Return the (X, Y) coordinate for the center point of the cell that contains the specified text.  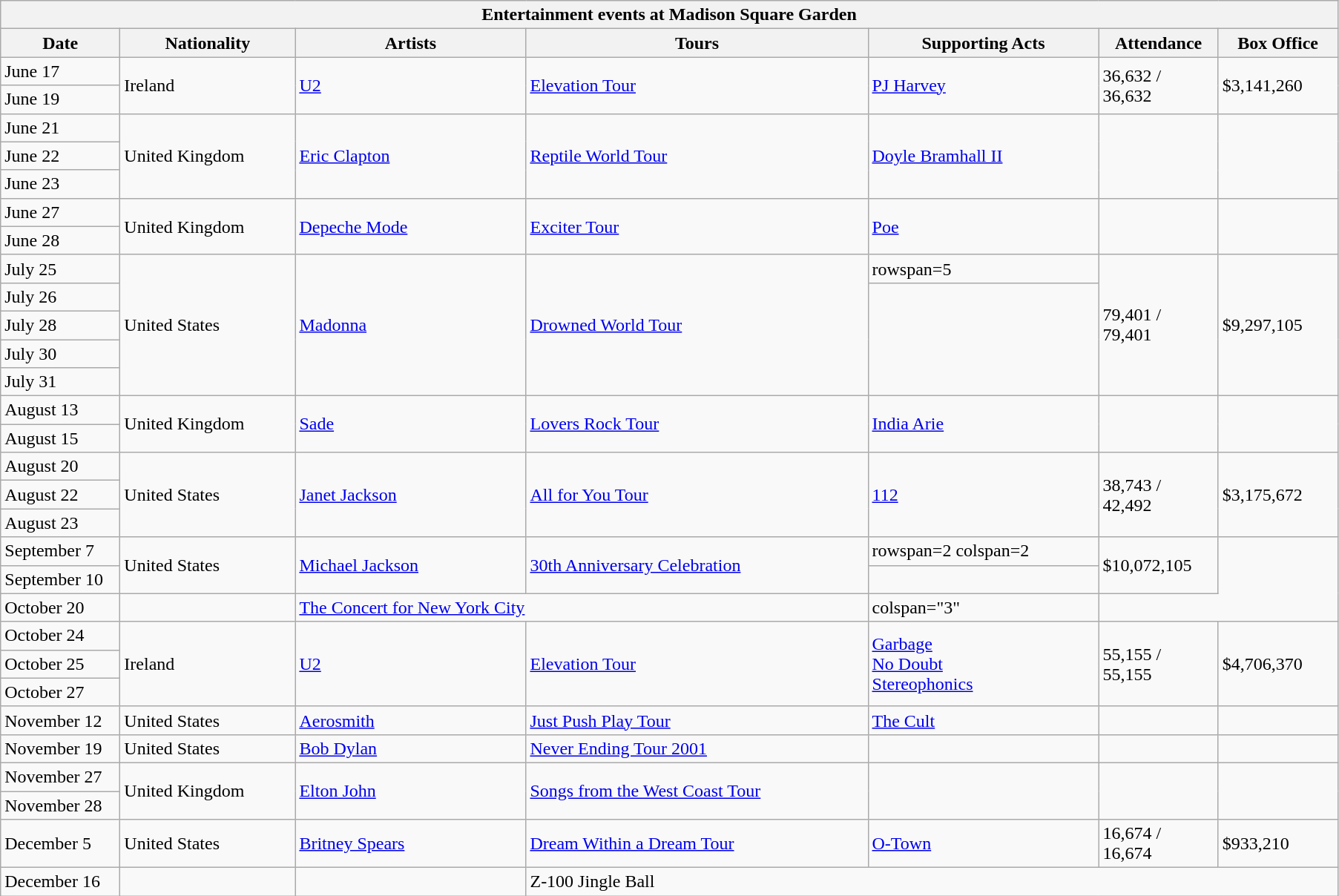
36,632 / 36,632 (1159, 85)
Elton John (411, 791)
79,401 / 79,401 (1159, 325)
All for You Tour (697, 495)
Poe (984, 226)
Reptile World Tour (697, 156)
Britney Spears (411, 844)
The Concert for New York City (582, 607)
August 22 (61, 495)
$933,210 (1277, 844)
Just Push Play Tour (697, 720)
Artists (411, 43)
rowspan=5 (984, 269)
Aerosmith (411, 720)
August 20 (61, 467)
Drowned World Tour (697, 325)
September 7 (61, 551)
September 10 (61, 579)
June 21 (61, 128)
Attendance (1159, 43)
Lovers Rock Tour (697, 424)
November 27 (61, 777)
October 24 (61, 636)
July 28 (61, 325)
November 28 (61, 805)
Supporting Acts (984, 43)
July 25 (61, 269)
Entertainment events at Madison Square Garden (669, 15)
$9,297,105 (1277, 325)
Sade (411, 424)
Exciter Tour (697, 226)
Songs from the West Coast Tour (697, 791)
November 12 (61, 720)
$4,706,370 (1277, 664)
rowspan=2 colspan=2 (984, 551)
Doyle Bramhall II (984, 156)
October 25 (61, 664)
Nationality (208, 43)
July 30 (61, 354)
O-Town (984, 844)
GarbageNo DoubtStereophonics (984, 664)
December 5 (61, 844)
38,743 / 42,492 (1159, 495)
Bob Dylan (411, 748)
December 16 (61, 882)
Date (61, 43)
October 20 (61, 607)
$3,175,672 (1277, 495)
August 13 (61, 410)
55,155 / 55,155 (1159, 664)
November 19 (61, 748)
Box Office (1277, 43)
Tours (697, 43)
June 28 (61, 240)
112 (984, 495)
$3,141,260 (1277, 85)
October 27 (61, 692)
July 26 (61, 297)
30th Anniversary Celebration (697, 565)
July 31 (61, 382)
Depeche Mode (411, 226)
August 23 (61, 523)
June 22 (61, 156)
Eric Clapton (411, 156)
Madonna (411, 325)
June 27 (61, 212)
PJ Harvey (984, 85)
Dream Within a Dream Tour (697, 844)
Z-100 Jingle Ball (932, 882)
Never Ending Tour 2001 (697, 748)
$10,072,105 (1159, 565)
Janet Jackson (411, 495)
India Arie (984, 424)
Michael Jackson (411, 565)
The Cult (984, 720)
16,674 / 16,674 (1159, 844)
colspan="3" (984, 607)
August 15 (61, 438)
June 19 (61, 99)
June 23 (61, 184)
June 17 (61, 71)
